Return the [X, Y] coordinate for the center point of the cell that contains the specified text.  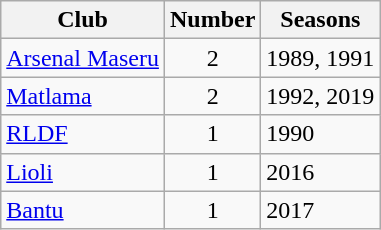
1992, 2019 [320, 96]
RLDF [83, 134]
Lioli [83, 172]
Club [83, 20]
Seasons [320, 20]
Matlama [83, 96]
Arsenal Maseru [83, 58]
2017 [320, 210]
1990 [320, 134]
Number [212, 20]
Bantu [83, 210]
2016 [320, 172]
1989, 1991 [320, 58]
